Find where the given text appears and provide that cell's center as (X, Y) coordinate. 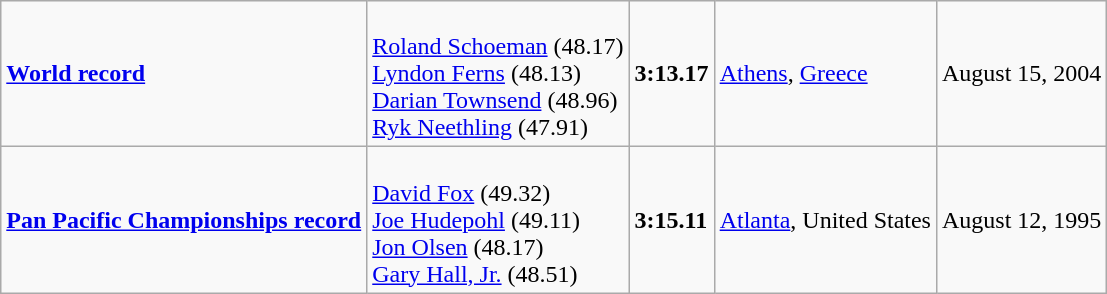
David Fox (49.32)Joe Hudepohl (49.11)Jon Olsen (48.17)Gary Hall, Jr. (48.51) (498, 220)
August 15, 2004 (1021, 74)
August 12, 1995 (1021, 220)
Atlanta, United States (825, 220)
Roland Schoeman (48.17)Lyndon Ferns (48.13)Darian Townsend (48.96)Ryk Neethling (47.91) (498, 74)
3:15.11 (672, 220)
Pan Pacific Championships record (184, 220)
World record (184, 74)
3:13.17 (672, 74)
Athens, Greece (825, 74)
